Provide the (x, y) coordinate of the cell's center where the given text is located.  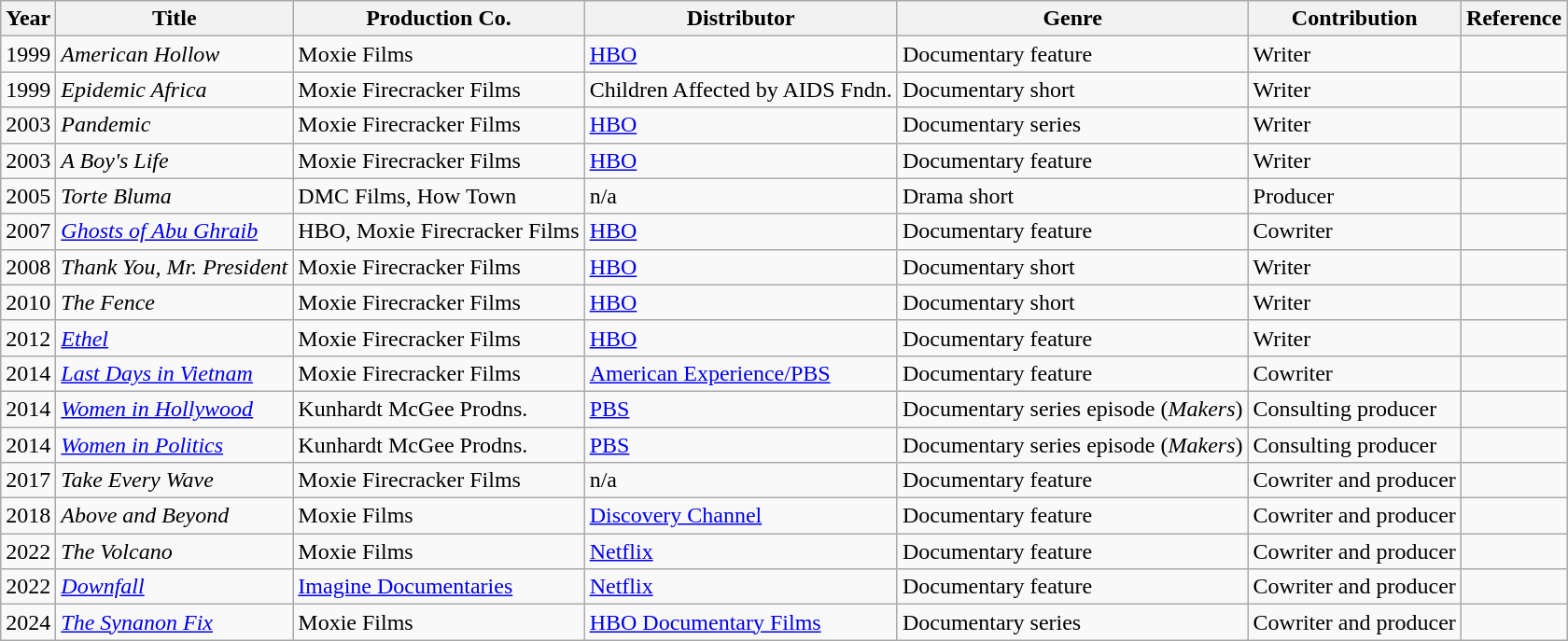
2018 (28, 516)
Take Every Wave (175, 481)
2010 (28, 302)
Above and Beyond (175, 516)
Distributor (741, 19)
A Boy's Life (175, 160)
Downfall (175, 587)
Torte Bluma (175, 196)
Women in Hollywood (175, 409)
Title (175, 19)
2005 (28, 196)
Drama short (1072, 196)
HBO Documentary Films (741, 622)
Last Days in Vietnam (175, 373)
Epidemic Africa (175, 90)
2012 (28, 338)
Ethel (175, 338)
Thank You, Mr. President (175, 267)
2024 (28, 622)
American Experience/PBS (741, 373)
DMC Films, How Town (439, 196)
Children Affected by AIDS Fndn. (741, 90)
Production Co. (439, 19)
Reference (1514, 19)
The Fence (175, 302)
The Synanon Fix (175, 622)
Women in Politics (175, 445)
Genre (1072, 19)
Pandemic (175, 125)
American Hollow (175, 54)
Ghosts of Abu Ghraib (175, 231)
Imagine Documentaries (439, 587)
Discovery Channel (741, 516)
2007 (28, 231)
Producer (1354, 196)
Contribution (1354, 19)
Year (28, 19)
2017 (28, 481)
HBO, Moxie Firecracker Films (439, 231)
The Volcano (175, 551)
2008 (28, 267)
